Detect which cell encompasses the target text, then output its [x, y] center coordinate. 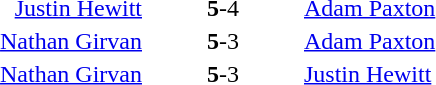
5-3 [222, 41]
